Pinpoint the cell where the given text exists, returning its (x, y) midpoint coordinate. 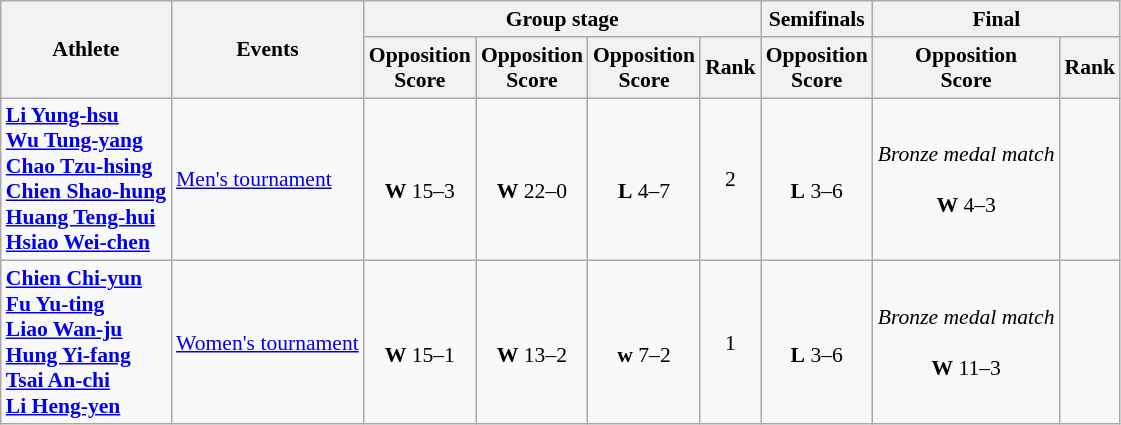
Bronze medal matchW 11–3 (966, 342)
w 7–2 (644, 342)
W 22–0 (532, 180)
L 4–7 (644, 180)
Semifinals (817, 19)
W 13–2 (532, 342)
Events (268, 50)
Final (996, 19)
Athlete (86, 50)
W 15–3 (420, 180)
Bronze medal matchW 4–3 (966, 180)
1 (730, 342)
Chien Chi-yunFu Yu-tingLiao Wan-juHung Yi-fangTsai An-chiLi Heng-yen (86, 342)
2 (730, 180)
Men's tournament (268, 180)
Women's tournament (268, 342)
W 15–1 (420, 342)
Group stage (562, 19)
Li Yung-hsuWu Tung-yangChao Tzu-hsingChien Shao-hungHuang Teng-huiHsiao Wei-chen (86, 180)
